Provide the [X, Y] coordinate of the cell's center where the given text is located.  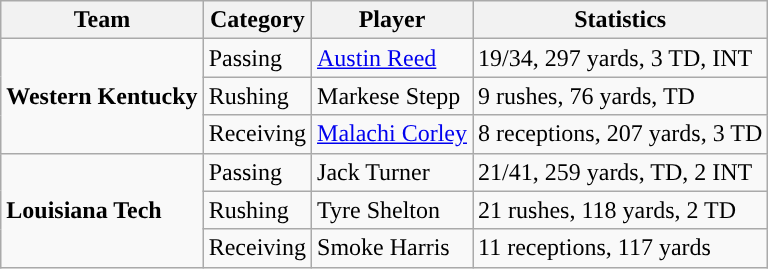
9 rushes, 76 yards, TD [620, 96]
11 receptions, 117 yards [620, 248]
Smoke Harris [392, 248]
Western Kentucky [102, 96]
Markese Stepp [392, 96]
Louisiana Tech [102, 210]
Austin Reed [392, 58]
Malachi Corley [392, 134]
21/41, 259 yards, TD, 2 INT [620, 172]
8 receptions, 207 yards, 3 TD [620, 134]
Statistics [620, 20]
Jack Turner [392, 172]
19/34, 297 yards, 3 TD, INT [620, 58]
21 rushes, 118 yards, 2 TD [620, 210]
Tyre Shelton [392, 210]
Team [102, 20]
Player [392, 20]
Category [257, 20]
